Detect which cell encompasses the target text, then output its (X, Y) center coordinate. 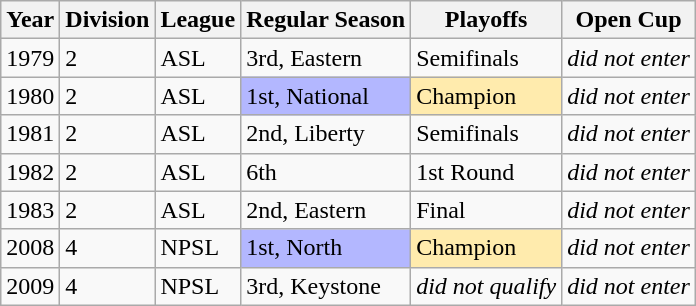
1983 (30, 210)
2nd, Liberty (326, 134)
League (198, 20)
Open Cup (629, 20)
3rd, Keystone (326, 286)
1981 (30, 134)
6th (326, 172)
did not qualify (486, 286)
1980 (30, 96)
Division (108, 20)
Final (486, 210)
2nd, Eastern (326, 210)
2009 (30, 286)
1st, North (326, 248)
1st Round (486, 172)
Year (30, 20)
1st, National (326, 96)
1979 (30, 58)
Playoffs (486, 20)
Regular Season (326, 20)
3rd, Eastern (326, 58)
2008 (30, 248)
1982 (30, 172)
